From the cell containing the given text, extract its center point as [X, Y] coordinate. 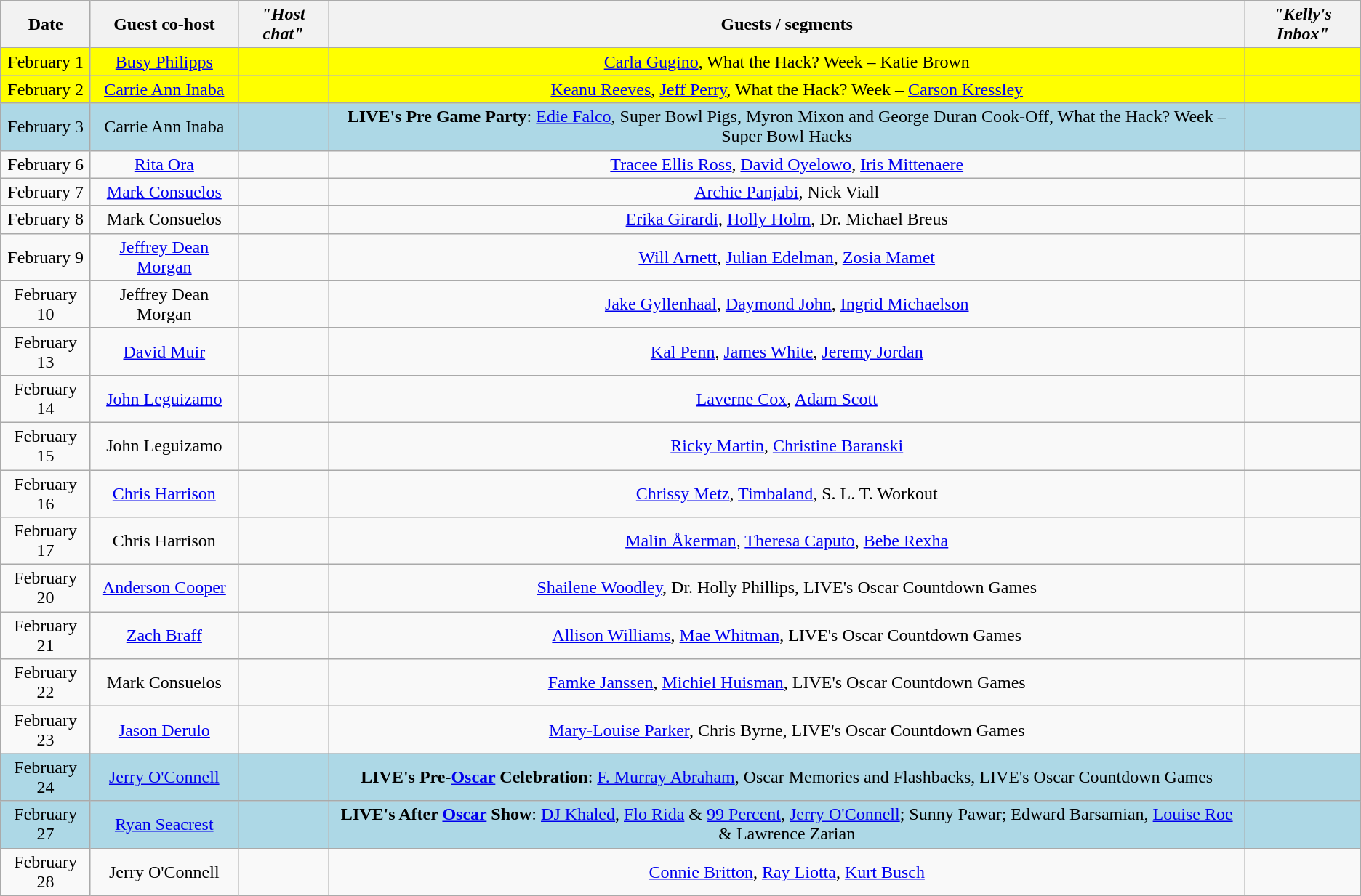
Archie Panjabi, Nick Viall [787, 192]
Busy Philipps [164, 62]
February 24 [46, 778]
February 17 [46, 541]
Mary-Louise Parker, Chris Byrne, LIVE's Oscar Countdown Games [787, 730]
Jake Gyllenhaal, Daymond John, Ingrid Michaelson [787, 304]
Ryan Seacrest [164, 824]
Ricky Martin, Christine Baranski [787, 446]
Will Arnett, Julian Edelman, Zosia Mamet [787, 257]
Rita Ora [164, 164]
LIVE's After Oscar Show: DJ Khaled, Flo Rida & 99 Percent, Jerry O'Connell; Sunny Pawar; Edward Barsamian, Louise Roe & Lawrence Zarian [787, 824]
"Host chat" [284, 25]
February 13 [46, 352]
Kal Penn, James White, Jeremy Jordan [787, 352]
Chrissy Metz, Timbaland, S. L. T. Workout [787, 493]
Carla Gugino, What the Hack? Week – Katie Brown [787, 62]
Guest co-host [164, 25]
LIVE's Pre Game Party: Edie Falco, Super Bowl Pigs, Myron Mixon and George Duran Cook-Off, What the Hack? Week – Super Bowl Hacks [787, 126]
Anderson Cooper [164, 589]
Famke Janssen, Michiel Huisman, LIVE's Oscar Countdown Games [787, 683]
February 28 [46, 872]
February 27 [46, 824]
David Muir [164, 352]
February 15 [46, 446]
Erika Girardi, Holly Holm, Dr. Michael Breus [787, 219]
February 22 [46, 683]
Zach Braff [164, 635]
Date [46, 25]
Tracee Ellis Ross, David Oyelowo, Iris Mittenaere [787, 164]
February 16 [46, 493]
Shailene Woodley, Dr. Holly Phillips, LIVE's Oscar Countdown Games [787, 589]
LIVE's Pre-Oscar Celebration: F. Murray Abraham, Oscar Memories and Flashbacks, LIVE's Oscar Countdown Games [787, 778]
February 14 [46, 398]
February 8 [46, 219]
February 6 [46, 164]
Malin Åkerman, Theresa Caputo, Bebe Rexha [787, 541]
February 20 [46, 589]
Allison Williams, Mae Whitman, LIVE's Oscar Countdown Games [787, 635]
February 3 [46, 126]
February 23 [46, 730]
"Kelly's Inbox" [1303, 25]
February 9 [46, 257]
February 21 [46, 635]
February 10 [46, 304]
Keanu Reeves, Jeff Perry, What the Hack? Week – Carson Kressley [787, 89]
Laverne Cox, Adam Scott [787, 398]
Guests / segments [787, 25]
Jason Derulo [164, 730]
February 1 [46, 62]
Connie Britton, Ray Liotta, Kurt Busch [787, 872]
February 2 [46, 89]
February 7 [46, 192]
